Output the [X, Y] coordinate of the center of the cell containing the given text.  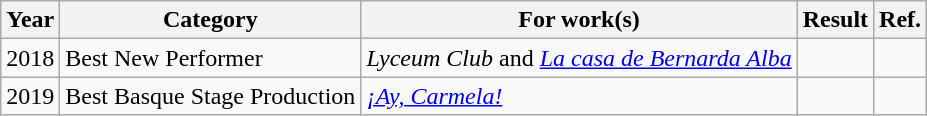
2019 [30, 96]
Best New Performer [210, 58]
Lyceum Club and La casa de Bernarda Alba [579, 58]
For work(s) [579, 20]
Best Basque Stage Production [210, 96]
¡Ay, Carmela! [579, 96]
Year [30, 20]
Result [835, 20]
Ref. [900, 20]
Category [210, 20]
2018 [30, 58]
